Pinpoint the cell where the given text exists, returning its (x, y) midpoint coordinate. 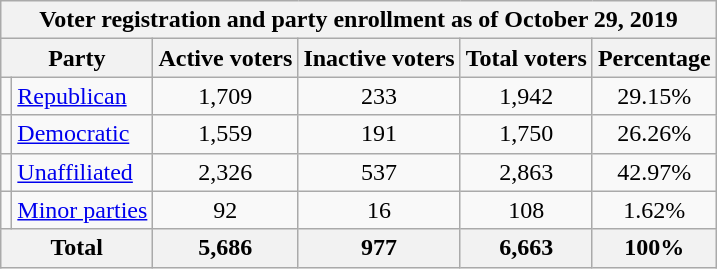
1,709 (226, 96)
Republican (82, 96)
Percentage (654, 58)
16 (379, 210)
977 (379, 248)
Voter registration and party enrollment as of October 29, 2019 (359, 20)
42.97% (654, 172)
26.26% (654, 134)
1.62% (654, 210)
537 (379, 172)
92 (226, 210)
6,663 (526, 248)
Active voters (226, 58)
2,863 (526, 172)
29.15% (654, 96)
Unaffiliated (82, 172)
233 (379, 96)
1,559 (226, 134)
Party (77, 58)
1,750 (526, 134)
Total voters (526, 58)
1,942 (526, 96)
Minor parties (82, 210)
Democratic (82, 134)
108 (526, 210)
100% (654, 248)
5,686 (226, 248)
191 (379, 134)
Inactive voters (379, 58)
2,326 (226, 172)
Total (77, 248)
